Return the (x, y) coordinate for the center point of the cell that contains the specified text.  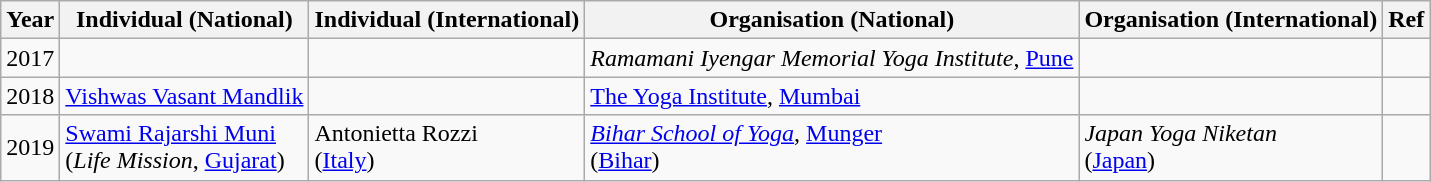
2018 (30, 96)
Vishwas Vasant Mandlik (184, 96)
Individual (International) (447, 20)
Swami Rajarshi Muni (Life Mission, Gujarat) (184, 148)
2017 (30, 58)
Year (30, 20)
2019 (30, 148)
Organisation (National) (832, 20)
Ramamani Iyengar Memorial Yoga Institute, Pune (832, 58)
Antonietta Rozzi (Italy) (447, 148)
Bihar School of Yoga, Munger (Bihar) (832, 148)
The Yoga Institute, Mumbai (832, 96)
Japan Yoga Niketan (Japan) (1231, 148)
Organisation (International) (1231, 20)
Individual (National) (184, 20)
Ref (1406, 20)
